Identify which cell holds the provided text, then report its [X, Y] central coordinate. 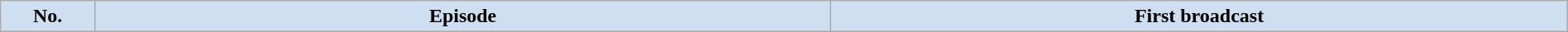
First broadcast [1199, 16]
Episode [462, 16]
No. [48, 16]
